Locate the cell with the specified text and output its [x, y] center coordinate. 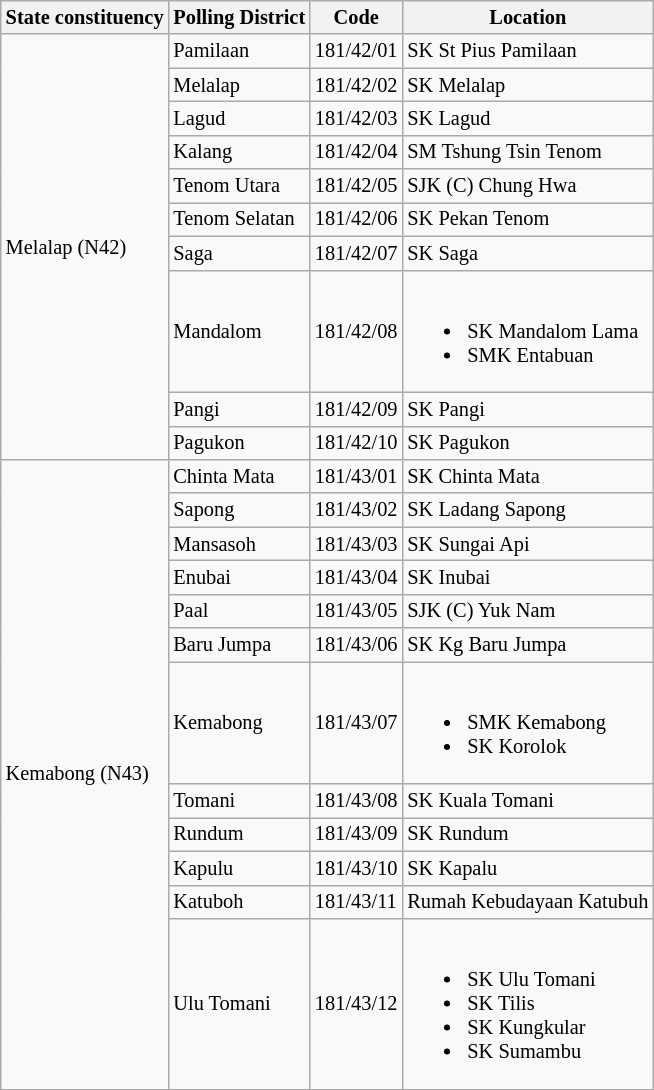
Pagukon [239, 443]
181/42/09 [356, 409]
181/43/06 [356, 645]
Lagud [239, 118]
SK Melalap [528, 85]
SK Chinta Mata [528, 476]
181/43/03 [356, 544]
181/42/06 [356, 219]
Pamilaan [239, 51]
Paal [239, 611]
Enubai [239, 577]
Baru Jumpa [239, 645]
181/42/07 [356, 253]
181/43/07 [356, 722]
181/43/12 [356, 1003]
181/42/08 [356, 331]
SK Ulu TomaniSK TilisSK KungkularSK Sumambu [528, 1003]
181/43/01 [356, 476]
Mandalom [239, 331]
Melalap [239, 85]
SK Inubai [528, 577]
Sapong [239, 510]
Tomani [239, 801]
Kemabong [239, 722]
SJK (C) Chung Hwa [528, 186]
181/43/05 [356, 611]
Chinta Mata [239, 476]
181/43/02 [356, 510]
181/43/09 [356, 834]
Kapulu [239, 868]
181/43/08 [356, 801]
Tenom Utara [239, 186]
SK Sungai Api [528, 544]
SK Kapalu [528, 868]
181/42/02 [356, 85]
SMK KemabongSK Korolok [528, 722]
Kalang [239, 152]
Code [356, 17]
SK Pangi [528, 409]
SK St Pius Pamilaan [528, 51]
Ulu Tomani [239, 1003]
SM Tshung Tsin Tenom [528, 152]
Tenom Selatan [239, 219]
SK Kuala Tomani [528, 801]
SK Kg Baru Jumpa [528, 645]
Melalap (N42) [85, 246]
181/42/01 [356, 51]
Pangi [239, 409]
Rumah Kebudayaan Katubuh [528, 902]
181/42/10 [356, 443]
SK Saga [528, 253]
181/42/03 [356, 118]
181/43/04 [356, 577]
SK Mandalom LamaSMK Entabuan [528, 331]
Polling District [239, 17]
SK Rundum [528, 834]
Rundum [239, 834]
SK Lagud [528, 118]
Location [528, 17]
SK Ladang Sapong [528, 510]
181/43/10 [356, 868]
Katuboh [239, 902]
181/43/11 [356, 902]
181/42/05 [356, 186]
SJK (C) Yuk Nam [528, 611]
181/42/04 [356, 152]
Kemabong (N43) [85, 774]
State constituency [85, 17]
Mansasoh [239, 544]
Saga [239, 253]
SK Pekan Tenom [528, 219]
SK Pagukon [528, 443]
